Scan for the cell matching the given text and deliver its [x, y] coordinate at center. 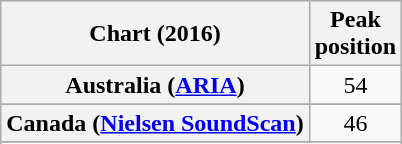
Australia (ARIA) [155, 85]
46 [355, 123]
Peak position [355, 34]
54 [355, 85]
Chart (2016) [155, 34]
Canada (Nielsen SoundScan) [155, 123]
